Locate the cell with the specified text and output its (x, y) center coordinate. 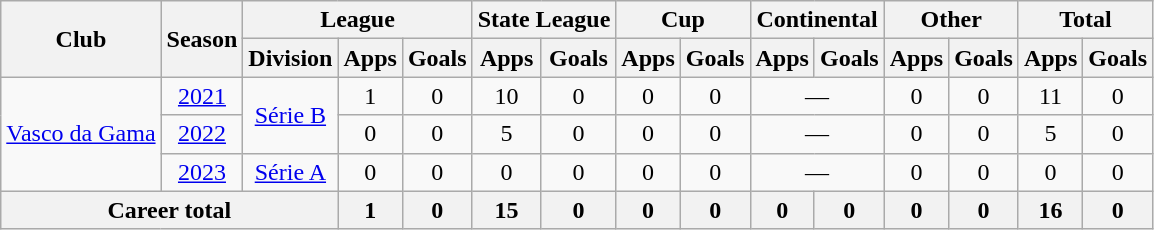
11 (1050, 96)
2021 (202, 96)
15 (506, 210)
State League (544, 20)
Série B (290, 115)
Continental (817, 20)
Vasco da Gama (81, 134)
Club (81, 39)
Season (202, 39)
League (358, 20)
Division (290, 58)
2023 (202, 172)
Other (951, 20)
Série A (290, 172)
16 (1050, 210)
Total (1085, 20)
Cup (683, 20)
Career total (170, 210)
10 (506, 96)
2022 (202, 134)
